Pinpoint the cell where the given text exists, returning its (X, Y) midpoint coordinate. 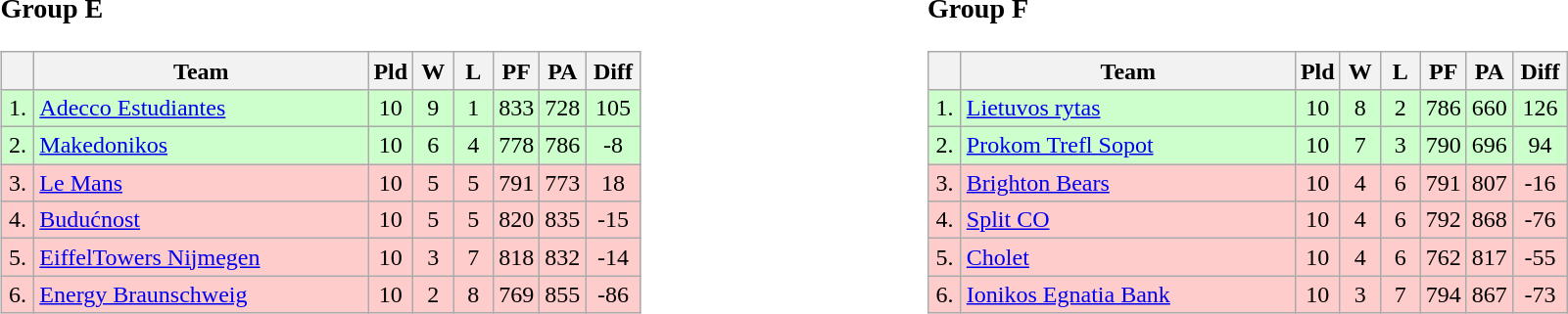
Split CO (1128, 220)
Cholet (1128, 257)
762 (1444, 257)
18 (613, 183)
855 (562, 294)
Adecco Estudiantes (202, 108)
792 (1444, 220)
-86 (613, 294)
-16 (1540, 183)
9 (433, 108)
832 (562, 257)
867 (1489, 294)
-73 (1540, 294)
-14 (613, 257)
-76 (1540, 220)
Makedonikos (202, 146)
Energy Braunschweig (202, 294)
105 (613, 108)
1 (474, 108)
126 (1540, 108)
94 (1540, 146)
835 (562, 220)
-8 (613, 146)
868 (1489, 220)
807 (1489, 183)
778 (517, 146)
-15 (613, 220)
728 (562, 108)
Ionikos Egnatia Bank (1128, 294)
660 (1489, 108)
Brighton Bears (1128, 183)
696 (1489, 146)
794 (1444, 294)
769 (517, 294)
817 (1489, 257)
Prokom Trefl Sopot (1128, 146)
820 (517, 220)
Budućnost (202, 220)
Lietuvos rytas (1128, 108)
-55 (1540, 257)
818 (517, 257)
Le Mans (202, 183)
833 (517, 108)
773 (562, 183)
EiffelTowers Nijmegen (202, 257)
790 (1444, 146)
